Find where the given text appears and provide that cell's center as [X, Y] coordinate. 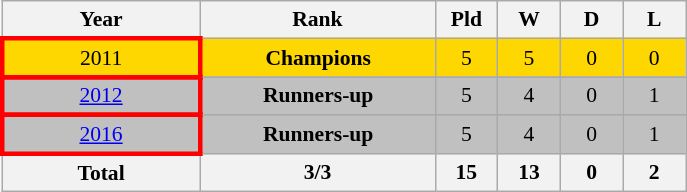
3/3 [318, 172]
2011 [101, 58]
Pld [466, 20]
13 [530, 172]
Champions [318, 58]
2016 [101, 136]
Year [101, 20]
15 [466, 172]
2 [654, 172]
D [592, 20]
Rank [318, 20]
W [530, 20]
Total [101, 172]
L [654, 20]
2012 [101, 96]
